Locate the cell with the specified text and output its [X, Y] center coordinate. 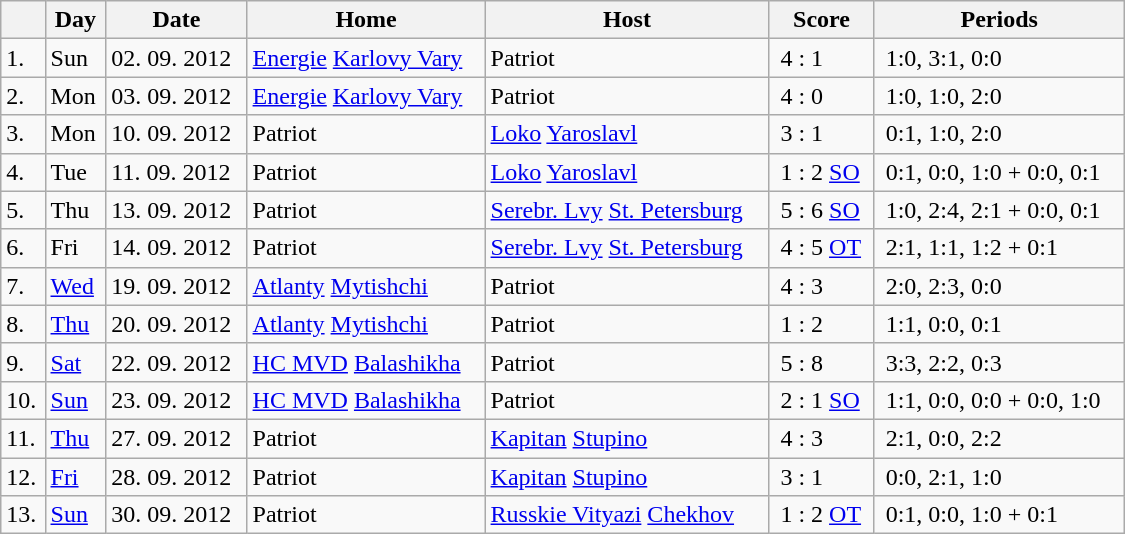
14. 09. 2012 [176, 248]
3. [23, 134]
4 : 5 OT [822, 248]
10. 09. 2012 [176, 134]
30. 09. 2012 [176, 515]
Sat [76, 362]
13. [23, 515]
Wed [76, 286]
02. 09. 2012 [176, 58]
1 : 2 SO [822, 172]
4. [23, 172]
1:0, 1:0, 2:0 [999, 96]
4 : 0 [822, 96]
Day [76, 20]
7. [23, 286]
2:0, 2:3, 0:0 [999, 286]
9. [23, 362]
1:1, 0:0, 0:1 [999, 324]
0:0, 2:1, 1:0 [999, 477]
1 : 2 OT [822, 515]
27. 09. 2012 [176, 438]
1:0, 2:4, 2:1 + 0:0, 0:1 [999, 210]
8. [23, 324]
0:1, 0:0, 1:0 + 0:0, 0:1 [999, 172]
1 : 2 [822, 324]
2. [23, 96]
0:1, 1:0, 2:0 [999, 134]
1. [23, 58]
2 : 1 SO [822, 400]
Russkie Vityazi Chekhov [627, 515]
3:3, 2:2, 0:3 [999, 362]
20. 09. 2012 [176, 324]
5. [23, 210]
1:0, 3:1, 0:0 [999, 58]
13. 09. 2012 [176, 210]
03. 09. 2012 [176, 96]
23. 09. 2012 [176, 400]
2:1, 1:1, 1:2 + 0:1 [999, 248]
Score [822, 20]
0:1, 0:0, 1:0 + 0:1 [999, 515]
Date [176, 20]
Periods [999, 20]
2:1, 0:0, 2:2 [999, 438]
5 : 6 SO [822, 210]
4 : 1 [822, 58]
22. 09. 2012 [176, 362]
11. 09. 2012 [176, 172]
28. 09. 2012 [176, 477]
1:1, 0:0, 0:0 + 0:0, 1:0 [999, 400]
Tue [76, 172]
12. [23, 477]
Home [366, 20]
11. [23, 438]
10. [23, 400]
6. [23, 248]
19. 09. 2012 [176, 286]
Host [627, 20]
5 : 8 [822, 362]
